Search for the cell housing the specified text and yield its (X, Y) center coordinate. 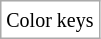
Color keys (50, 20)
